Determine the [X, Y] coordinate at the center of the cell enclosing the given text.  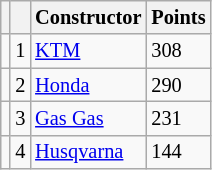
3 [20, 118]
290 [178, 85]
Honda [88, 85]
Constructor [88, 17]
1 [20, 51]
Gas Gas [88, 118]
4 [20, 152]
Husqvarna [88, 152]
2 [20, 85]
KTM [88, 51]
Points [178, 17]
231 [178, 118]
144 [178, 152]
308 [178, 51]
